Scan for the cell matching the given text and deliver its (X, Y) coordinate at center. 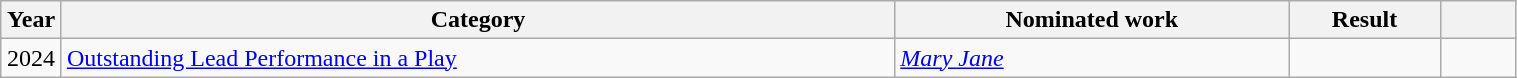
Result (1365, 20)
Mary Jane (1092, 58)
Outstanding Lead Performance in a Play (478, 58)
Year (32, 20)
Category (478, 20)
2024 (32, 58)
Nominated work (1092, 20)
